Capture the cell that displays the provided text and extract its (X, Y) central coordinate. 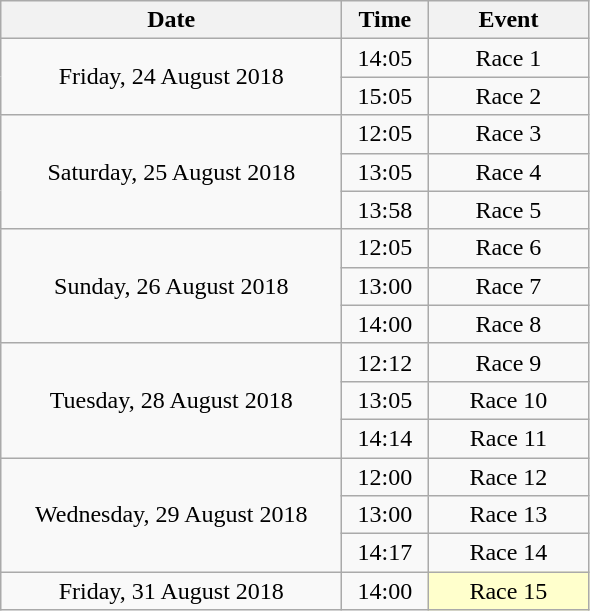
Race 8 (508, 324)
Race 7 (508, 286)
Race 11 (508, 438)
Race 14 (508, 553)
Friday, 24 August 2018 (172, 77)
Sunday, 26 August 2018 (172, 286)
Date (172, 20)
Race 12 (508, 477)
Race 4 (508, 172)
12:00 (385, 477)
Race 2 (508, 96)
Tuesday, 28 August 2018 (172, 400)
14:14 (385, 438)
14:17 (385, 553)
Race 1 (508, 58)
Race 3 (508, 134)
14:05 (385, 58)
Race 15 (508, 591)
Friday, 31 August 2018 (172, 591)
13:58 (385, 210)
Time (385, 20)
Saturday, 25 August 2018 (172, 172)
15:05 (385, 96)
12:12 (385, 362)
Race 10 (508, 400)
Race 13 (508, 515)
Race 5 (508, 210)
Event (508, 20)
Race 9 (508, 362)
Wednesday, 29 August 2018 (172, 515)
Race 6 (508, 248)
